Search for the cell housing the specified text and yield its [x, y] center coordinate. 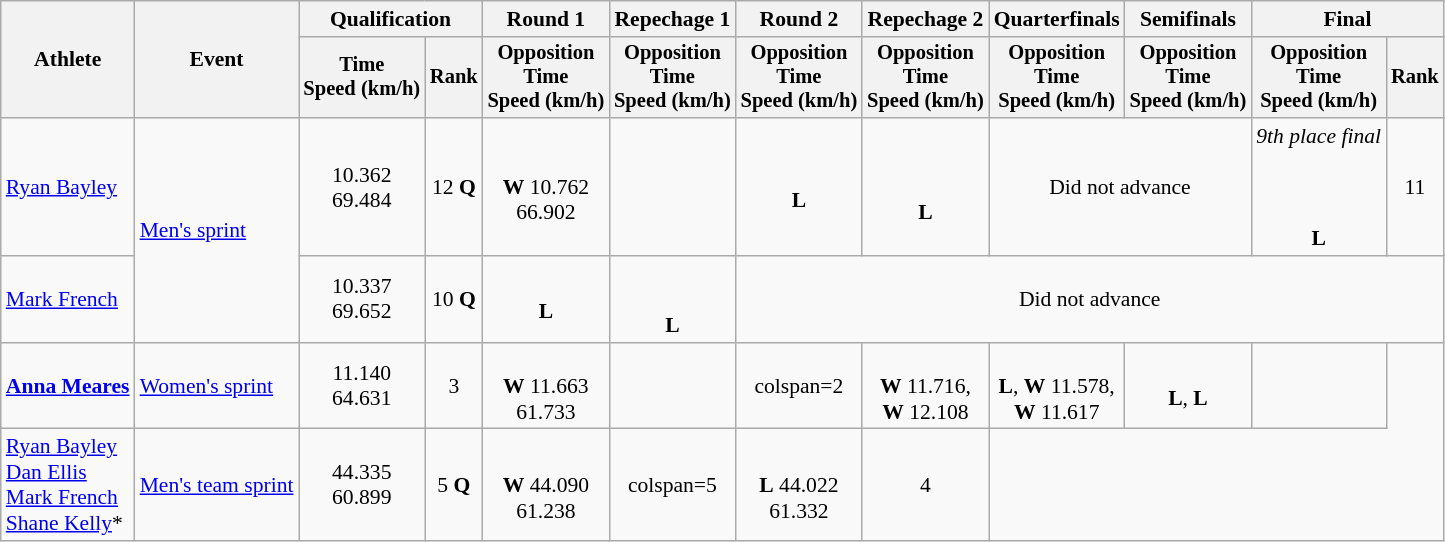
10.36269.484 [362, 187]
Men's team sprint [217, 485]
Round 2 [800, 19]
Final [1347, 19]
44.33560.899 [362, 485]
W 11.66361.733 [546, 386]
11 [1415, 187]
Ryan Bayley [68, 187]
Women's sprint [217, 386]
colspan=2 [800, 386]
L, W 11.578,W 11.617 [1057, 386]
L, L [1188, 386]
colspan=5 [672, 485]
Men's sprint [217, 230]
Quarterfinals [1057, 19]
Qualification [390, 19]
W 44.090 61.238 [546, 485]
4 [926, 485]
5 Q [454, 485]
Event [217, 60]
Repechage 2 [926, 19]
Round 1 [546, 19]
Athlete [68, 60]
W 11.716,W 12.108 [926, 386]
TimeSpeed (km/h) [362, 78]
9th place finalL [1318, 187]
W 10.76266.902 [546, 187]
Semifinals [1188, 19]
Mark French [68, 300]
Ryan BayleyDan EllisMark FrenchShane Kelly* [68, 485]
11.14064.631 [362, 386]
10 Q [454, 300]
12 Q [454, 187]
3 [454, 386]
L 44.022 61.332 [800, 485]
Repechage 1 [672, 19]
Anna Meares [68, 386]
10.33769.652 [362, 300]
